Search for the cell housing the specified text and yield its [x, y] center coordinate. 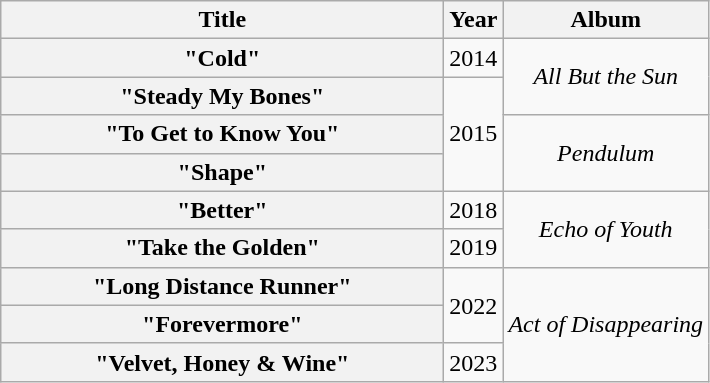
2023 [474, 362]
"To Get to Know You" [222, 134]
"Forevermore" [222, 324]
"Better" [222, 210]
Album [606, 20]
"Take the Golden" [222, 248]
2019 [474, 248]
All But the Sun [606, 77]
2022 [474, 305]
"Steady My Bones" [222, 96]
"Velvet, Honey & Wine" [222, 362]
"Shape" [222, 172]
"Long Distance Runner" [222, 286]
"Cold" [222, 58]
2015 [474, 134]
2018 [474, 210]
Pendulum [606, 153]
Year [474, 20]
Echo of Youth [606, 229]
Title [222, 20]
2014 [474, 58]
Act of Disappearing [606, 324]
